Scan for the cell matching the given text and deliver its [x, y] coordinate at center. 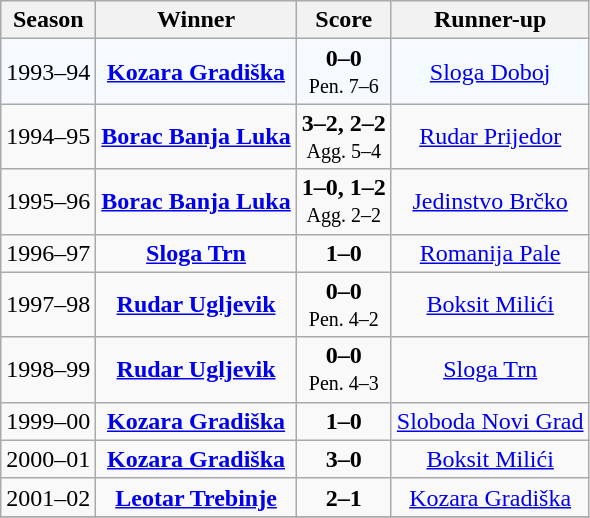
1999–00 [48, 421]
2001–02 [48, 497]
0–0Pen. 4–3 [344, 370]
Sloga Doboj [490, 72]
1–0, 1–2Agg. 2–2 [344, 202]
Score [344, 20]
Romanija Pale [490, 253]
Leotar Trebinje [196, 497]
Sloboda Novi Grad [490, 421]
0–0Pen. 7–6 [344, 72]
1994–95 [48, 136]
1995–96 [48, 202]
2–1 [344, 497]
1997–98 [48, 304]
Jedinstvo Brčko [490, 202]
1998–99 [48, 370]
3–2, 2–2Agg. 5–4 [344, 136]
Runner-up [490, 20]
Rudar Prijedor [490, 136]
1993–94 [48, 72]
Season [48, 20]
Winner [196, 20]
2000–01 [48, 459]
3–0 [344, 459]
0–0Pen. 4–2 [344, 304]
1996–97 [48, 253]
